Detect which cell encompasses the target text, then output its [X, Y] center coordinate. 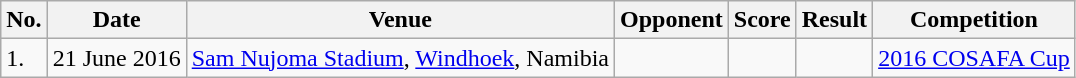
Score [762, 20]
Result [834, 20]
Competition [974, 20]
No. [24, 20]
2016 COSAFA Cup [974, 58]
Venue [400, 20]
21 June 2016 [116, 58]
Opponent [672, 20]
1. [24, 58]
Sam Nujoma Stadium, Windhoek, Namibia [400, 58]
Date [116, 20]
